Pinpoint the cell where the given text exists, returning its [x, y] midpoint coordinate. 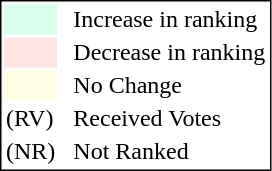
Increase in ranking [170, 19]
(RV) [30, 119]
Not Ranked [170, 151]
(NR) [30, 151]
Received Votes [170, 119]
No Change [170, 85]
Decrease in ranking [170, 53]
